Find where the given text appears and provide that cell's center as [x, y] coordinate. 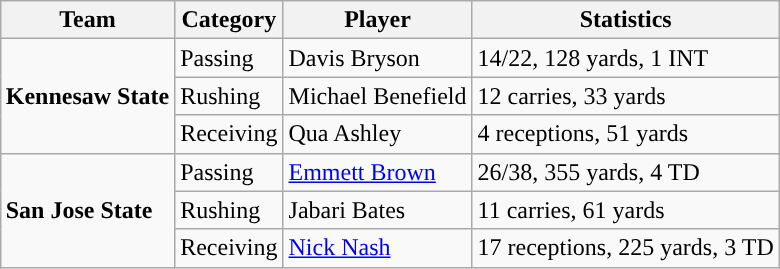
Michael Benefield [378, 96]
14/22, 128 yards, 1 INT [626, 58]
Emmett Brown [378, 172]
Qua Ashley [378, 134]
4 receptions, 51 yards [626, 134]
26/38, 355 yards, 4 TD [626, 172]
Davis Bryson [378, 58]
17 receptions, 225 yards, 3 TD [626, 248]
Jabari Bates [378, 210]
Team [87, 20]
Statistics [626, 20]
Nick Nash [378, 248]
Player [378, 20]
Category [229, 20]
12 carries, 33 yards [626, 96]
Kennesaw State [87, 96]
11 carries, 61 yards [626, 210]
San Jose State [87, 210]
